Provide the (X, Y) coordinate of the cell's center where the given text is located.  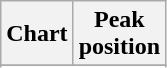
Chart (37, 34)
Peakposition (119, 34)
